Return [x, y] of the center of cell containing provided text 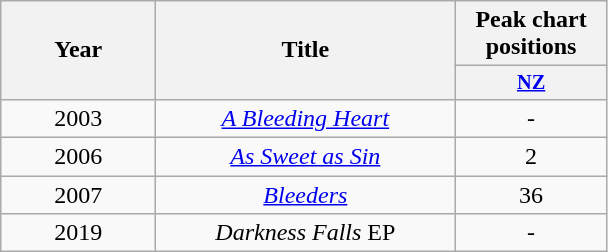
2003 [78, 118]
2 [531, 157]
As Sweet as Sin [306, 157]
Darkness Falls EP [306, 233]
Year [78, 50]
2019 [78, 233]
2006 [78, 157]
36 [531, 195]
NZ [531, 83]
2007 [78, 195]
Peak chart positions [531, 34]
Bleeders [306, 195]
A Bleeding Heart [306, 118]
Title [306, 50]
